From the cell containing the given text, extract its center point as [X, Y] coordinate. 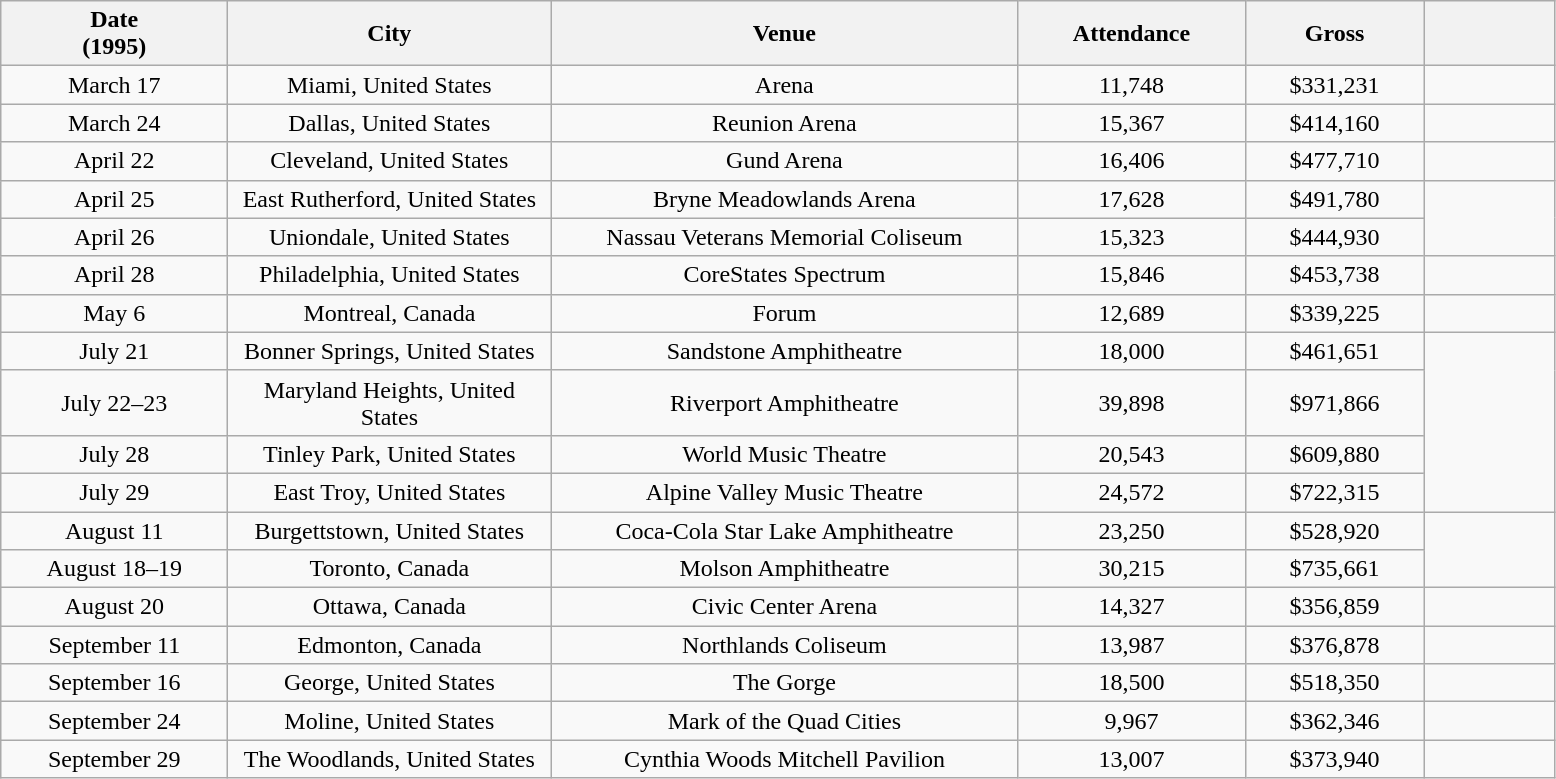
March 24 [114, 123]
Civic Center Arena [784, 607]
May 6 [114, 313]
Maryland Heights, United States [390, 402]
July 21 [114, 351]
Edmonton, Canada [390, 645]
Attendance [1132, 34]
September 16 [114, 683]
18,000 [1132, 351]
Mark of the Quad Cities [784, 721]
Sandstone Amphitheatre [784, 351]
Gross [1334, 34]
August 18–19 [114, 569]
CoreStates Spectrum [784, 275]
Molson Amphitheatre [784, 569]
September 11 [114, 645]
Moline, United States [390, 721]
Bonner Springs, United States [390, 351]
12,689 [1132, 313]
Northlands Coliseum [784, 645]
September 24 [114, 721]
The Woodlands, United States [390, 759]
August 11 [114, 531]
The Gorge [784, 683]
$414,160 [1334, 123]
East Troy, United States [390, 492]
14,327 [1132, 607]
April 28 [114, 275]
$444,930 [1334, 237]
City [390, 34]
Toronto, Canada [390, 569]
$722,315 [1334, 492]
Cynthia Woods Mitchell Pavilion [784, 759]
Ottawa, Canada [390, 607]
Cleveland, United States [390, 161]
Miami, United States [390, 85]
$491,780 [1334, 199]
30,215 [1132, 569]
$331,231 [1334, 85]
$609,880 [1334, 454]
$356,859 [1334, 607]
Nassau Veterans Memorial Coliseum [784, 237]
April 25 [114, 199]
$971,866 [1334, 402]
Riverport Amphitheatre [784, 402]
24,572 [1132, 492]
17,628 [1132, 199]
August 20 [114, 607]
$461,651 [1334, 351]
15,367 [1132, 123]
April 26 [114, 237]
$339,225 [1334, 313]
Philadelphia, United States [390, 275]
Gund Arena [784, 161]
$376,878 [1334, 645]
Burgettstown, United States [390, 531]
11,748 [1132, 85]
Bryne Meadowlands Arena [784, 199]
Date(1995) [114, 34]
Arena [784, 85]
George, United States [390, 683]
15,846 [1132, 275]
15,323 [1132, 237]
39,898 [1132, 402]
16,406 [1132, 161]
13,007 [1132, 759]
$477,710 [1334, 161]
$362,346 [1334, 721]
September 29 [114, 759]
Reunion Arena [784, 123]
20,543 [1132, 454]
Venue [784, 34]
Tinley Park, United States [390, 454]
Alpine Valley Music Theatre [784, 492]
World Music Theatre [784, 454]
$373,940 [1334, 759]
$528,920 [1334, 531]
East Rutherford, United States [390, 199]
Dallas, United States [390, 123]
23,250 [1132, 531]
$453,738 [1334, 275]
9,967 [1132, 721]
July 29 [114, 492]
Coca-Cola Star Lake Amphitheatre [784, 531]
Forum [784, 313]
July 22–23 [114, 402]
April 22 [114, 161]
18,500 [1132, 683]
July 28 [114, 454]
Montreal, Canada [390, 313]
$518,350 [1334, 683]
March 17 [114, 85]
$735,661 [1334, 569]
13,987 [1132, 645]
Uniondale, United States [390, 237]
